For the text-containing cell, return its midpoint in [X, Y] coordinate format. 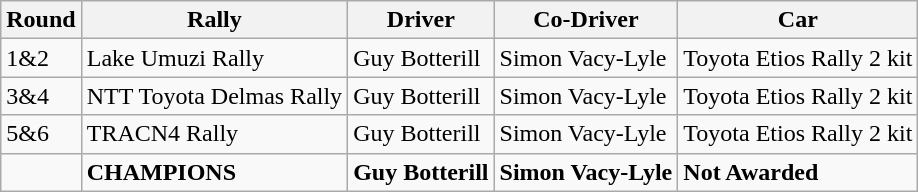
5&6 [41, 134]
Round [41, 20]
Car [798, 20]
Not Awarded [798, 172]
1&2 [41, 58]
Co-Driver [586, 20]
Driver [421, 20]
TRACN4 Rally [214, 134]
Lake Umuzi Rally [214, 58]
Rally [214, 20]
3&4 [41, 96]
NTT Toyota Delmas Rally [214, 96]
CHAMPIONS [214, 172]
